Return the (X, Y) coordinate for the center point of the cell that contains the specified text.  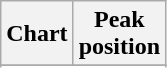
Peakposition (119, 34)
Chart (37, 34)
